For the text-containing cell, return its midpoint in [x, y] coordinate format. 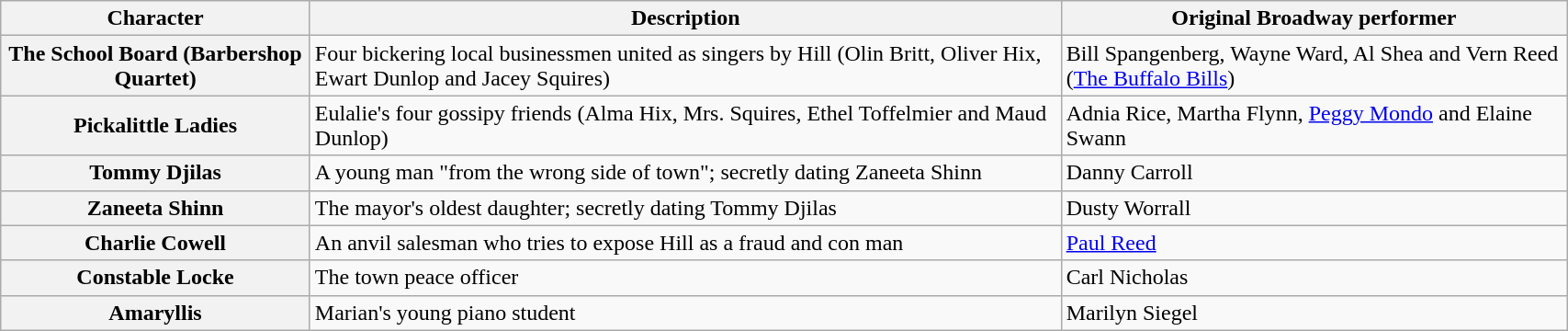
Character [156, 18]
Marilyn Siegel [1314, 313]
Amaryllis [156, 313]
Original Broadway performer [1314, 18]
Charlie Cowell [156, 243]
Tommy Djilas [156, 173]
Danny Carroll [1314, 173]
The mayor's oldest daughter; secretly dating Tommy Djilas [685, 208]
The School Board (Barbershop Quartet) [156, 66]
Dusty Worrall [1314, 208]
Four bickering local businessmen united as singers by Hill (Olin Britt, Oliver Hix, Ewart Dunlop and Jacey Squires) [685, 66]
Marian's young piano student [685, 313]
Constable Locke [156, 278]
Paul Reed [1314, 243]
Adnia Rice, Martha Flynn, Peggy Mondo and Elaine Swann [1314, 125]
Bill Spangenberg, Wayne Ward, Al Shea and Vern Reed (The Buffalo Bills) [1314, 66]
The town peace officer [685, 278]
Description [685, 18]
A young man "from the wrong side of town"; secretly dating Zaneeta Shinn [685, 173]
An anvil salesman who tries to expose Hill as a fraud and con man [685, 243]
Carl Nicholas [1314, 278]
Pickalittle Ladies [156, 125]
Zaneeta Shinn [156, 208]
Eulalie's four gossipy friends (Alma Hix, Mrs. Squires, Ethel Toffelmier and Maud Dunlop) [685, 125]
